From the cell containing the given text, extract its center point as (x, y) coordinate. 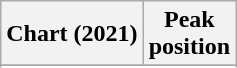
Chart (2021) (72, 34)
Peakposition (189, 34)
